Determine the (x, y) coordinate at the center of the cell enclosing the given text.  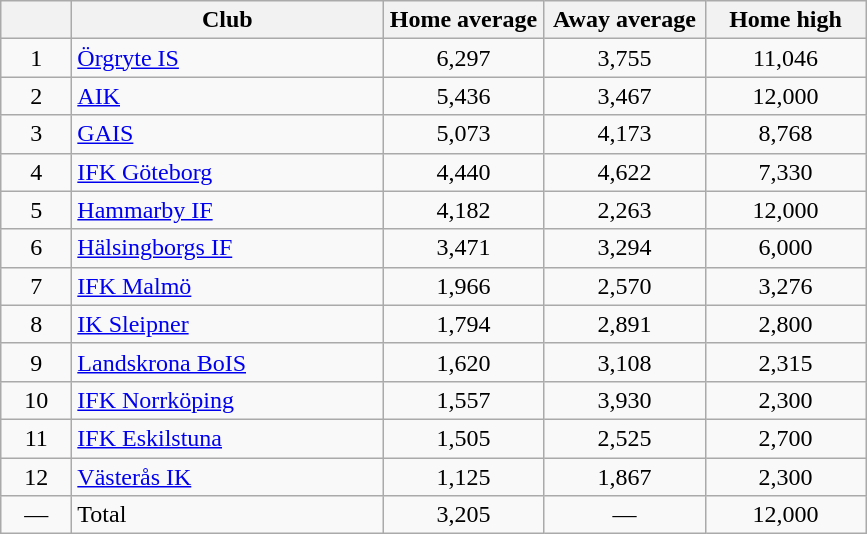
1,505 (464, 438)
7 (36, 286)
3,108 (624, 362)
IFK Göteborg (228, 172)
2,525 (624, 438)
Away average (624, 20)
3,205 (464, 515)
7,330 (786, 172)
2,263 (624, 210)
IFK Eskilstuna (228, 438)
8,768 (786, 134)
IK Sleipner (228, 324)
3,755 (624, 58)
12 (36, 477)
6 (36, 248)
5,073 (464, 134)
Landskrona BoIS (228, 362)
2,891 (624, 324)
1 (36, 58)
1,794 (464, 324)
1,867 (624, 477)
1,125 (464, 477)
Total (228, 515)
IFK Malmö (228, 286)
Örgryte IS (228, 58)
6,000 (786, 248)
3,467 (624, 96)
4 (36, 172)
Home average (464, 20)
2,700 (786, 438)
4,182 (464, 210)
1,966 (464, 286)
11 (36, 438)
GAIS (228, 134)
1,557 (464, 400)
1,620 (464, 362)
5,436 (464, 96)
11,046 (786, 58)
5 (36, 210)
10 (36, 400)
IFK Norrköping (228, 400)
9 (36, 362)
2,800 (786, 324)
3,294 (624, 248)
2,570 (624, 286)
4,173 (624, 134)
6,297 (464, 58)
2,315 (786, 362)
Club (228, 20)
4,622 (624, 172)
3 (36, 134)
4,440 (464, 172)
2 (36, 96)
Västerås IK (228, 477)
AIK (228, 96)
3,276 (786, 286)
8 (36, 324)
Hälsingborgs IF (228, 248)
Home high (786, 20)
3,930 (624, 400)
Hammarby IF (228, 210)
3,471 (464, 248)
